Find where the given text appears and provide that cell's center as [X, Y] coordinate. 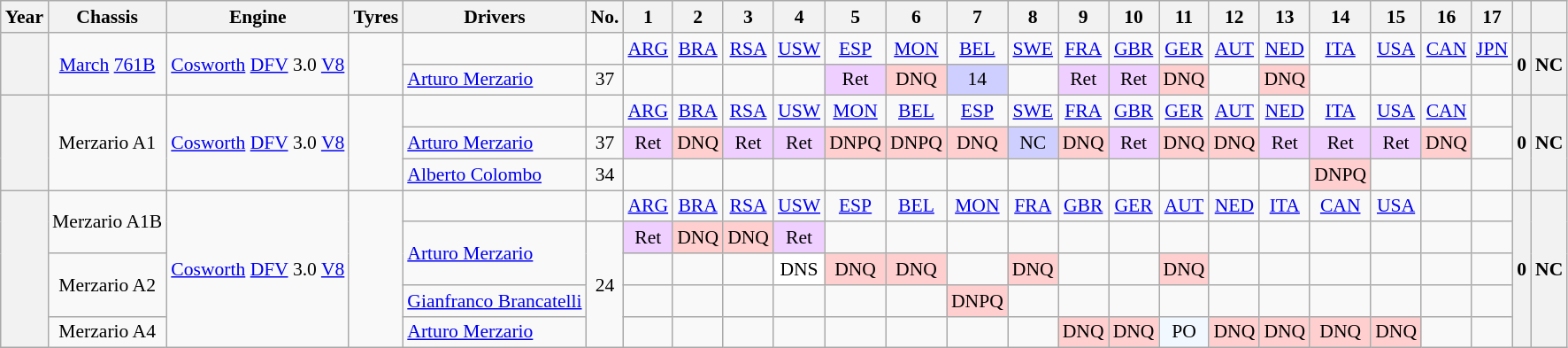
11 [1184, 17]
Year [25, 17]
1 [648, 17]
3 [749, 17]
8 [1034, 17]
13 [1285, 17]
Merzario A2 [107, 285]
Chassis [107, 17]
12 [1234, 17]
24 [605, 285]
4 [799, 17]
No. [605, 17]
March 761B [107, 64]
7 [977, 17]
2 [697, 17]
Merzario A1 [107, 143]
5 [855, 17]
Drivers [494, 17]
Merzario A1B [107, 221]
DNS [799, 269]
6 [917, 17]
Merzario A4 [107, 332]
17 [1492, 17]
Alberto Colombo [494, 174]
9 [1083, 17]
34 [605, 174]
10 [1134, 17]
Tyres [375, 17]
JPN [1492, 49]
Engine [257, 17]
16 [1446, 17]
PO [1184, 332]
15 [1396, 17]
Gianfranco Brancatelli [494, 301]
